Capture the cell that displays the provided text and extract its (x, y) central coordinate. 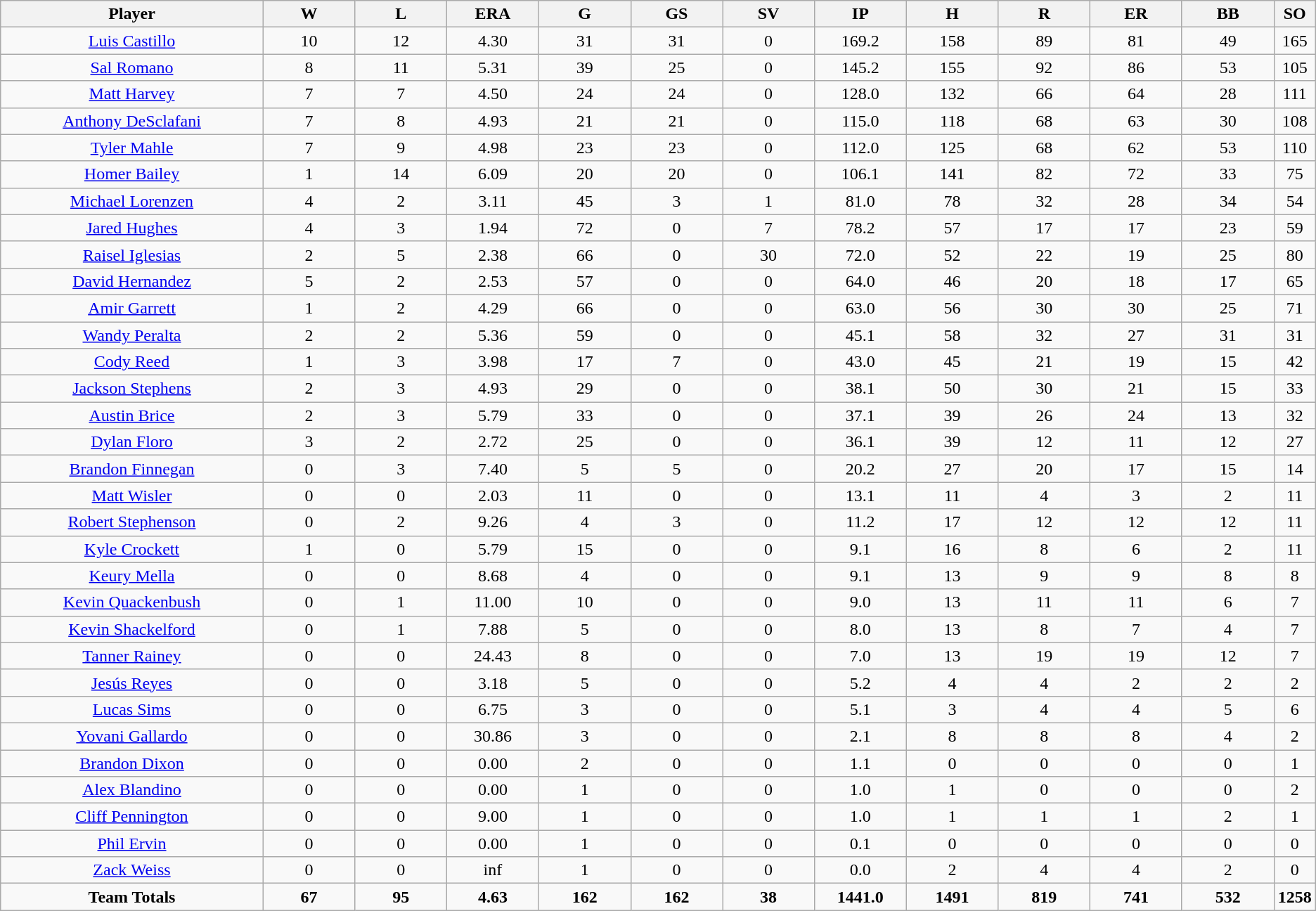
8.0 (860, 629)
11.2 (860, 522)
56 (952, 308)
Zack Weiss (132, 870)
7.88 (493, 629)
64 (1136, 94)
82 (1045, 174)
165 (1295, 41)
72.0 (860, 254)
112.0 (860, 148)
Matt Harvey (132, 94)
81 (1136, 41)
63.0 (860, 308)
W (309, 14)
1.94 (493, 228)
43.0 (860, 362)
49 (1227, 41)
95 (401, 897)
1441.0 (860, 897)
2.72 (493, 442)
Kevin Quackenbush (132, 602)
Robert Stephenson (132, 522)
Jared Hughes (132, 228)
22 (1045, 254)
158 (952, 41)
5.31 (493, 67)
Tanner Rainey (132, 656)
9.26 (493, 522)
Kyle Crockett (132, 549)
13.1 (860, 496)
741 (1136, 897)
63 (1136, 121)
106.1 (860, 174)
Phil Ervin (132, 844)
4.29 (493, 308)
24.43 (493, 656)
125 (952, 148)
89 (1045, 41)
Sal Romano (132, 67)
65 (1295, 281)
38 (769, 897)
64.0 (860, 281)
Jesús Reyes (132, 683)
Amir Garrett (132, 308)
36.1 (860, 442)
34 (1227, 201)
20.2 (860, 469)
Jackson Stephens (132, 389)
38.1 (860, 389)
78 (952, 201)
L (401, 14)
1258 (1295, 897)
5.36 (493, 335)
Matt Wisler (132, 496)
7.40 (493, 469)
155 (952, 67)
52 (952, 254)
80 (1295, 254)
GS (676, 14)
145.2 (860, 67)
30.86 (493, 736)
18 (1136, 281)
Team Totals (132, 897)
108 (1295, 121)
26 (1045, 415)
75 (1295, 174)
532 (1227, 897)
David Hernandez (132, 281)
Austin Brice (132, 415)
R (1045, 14)
5.2 (860, 683)
ER (1136, 14)
11.00 (493, 602)
inf (493, 870)
9.0 (860, 602)
Raisel Iglesias (132, 254)
58 (952, 335)
Player (132, 14)
16 (952, 549)
3.18 (493, 683)
8.68 (493, 576)
0.0 (860, 870)
115.0 (860, 121)
2.03 (493, 496)
92 (1045, 67)
Tyler Mahle (132, 148)
SO (1295, 14)
110 (1295, 148)
86 (1136, 67)
45.1 (860, 335)
2.38 (493, 254)
118 (952, 121)
BB (1227, 14)
1491 (952, 897)
1.1 (860, 763)
169.2 (860, 41)
54 (1295, 201)
6.75 (493, 709)
Cody Reed (132, 362)
78.2 (860, 228)
819 (1045, 897)
3.98 (493, 362)
132 (952, 94)
ERA (493, 14)
4.63 (493, 897)
0.1 (860, 844)
50 (952, 389)
29 (585, 389)
6.09 (493, 174)
Brandon Finnegan (132, 469)
Anthony DeSclafani (132, 121)
IP (860, 14)
71 (1295, 308)
2.1 (860, 736)
Homer Bailey (132, 174)
62 (1136, 148)
81.0 (860, 201)
7.0 (860, 656)
2.53 (493, 281)
111 (1295, 94)
37.1 (860, 415)
Alex Blandino (132, 790)
Cliff Pennington (132, 817)
4.30 (493, 41)
G (585, 14)
Michael Lorenzen (132, 201)
9.00 (493, 817)
Dylan Floro (132, 442)
67 (309, 897)
4.98 (493, 148)
4.50 (493, 94)
128.0 (860, 94)
H (952, 14)
Brandon Dixon (132, 763)
3.11 (493, 201)
Luis Castillo (132, 41)
Yovani Gallardo (132, 736)
46 (952, 281)
42 (1295, 362)
Lucas Sims (132, 709)
Keury Mella (132, 576)
5.1 (860, 709)
Wandy Peralta (132, 335)
141 (952, 174)
Kevin Shackelford (132, 629)
SV (769, 14)
105 (1295, 67)
